For the text-containing cell, return its midpoint in [X, Y] coordinate format. 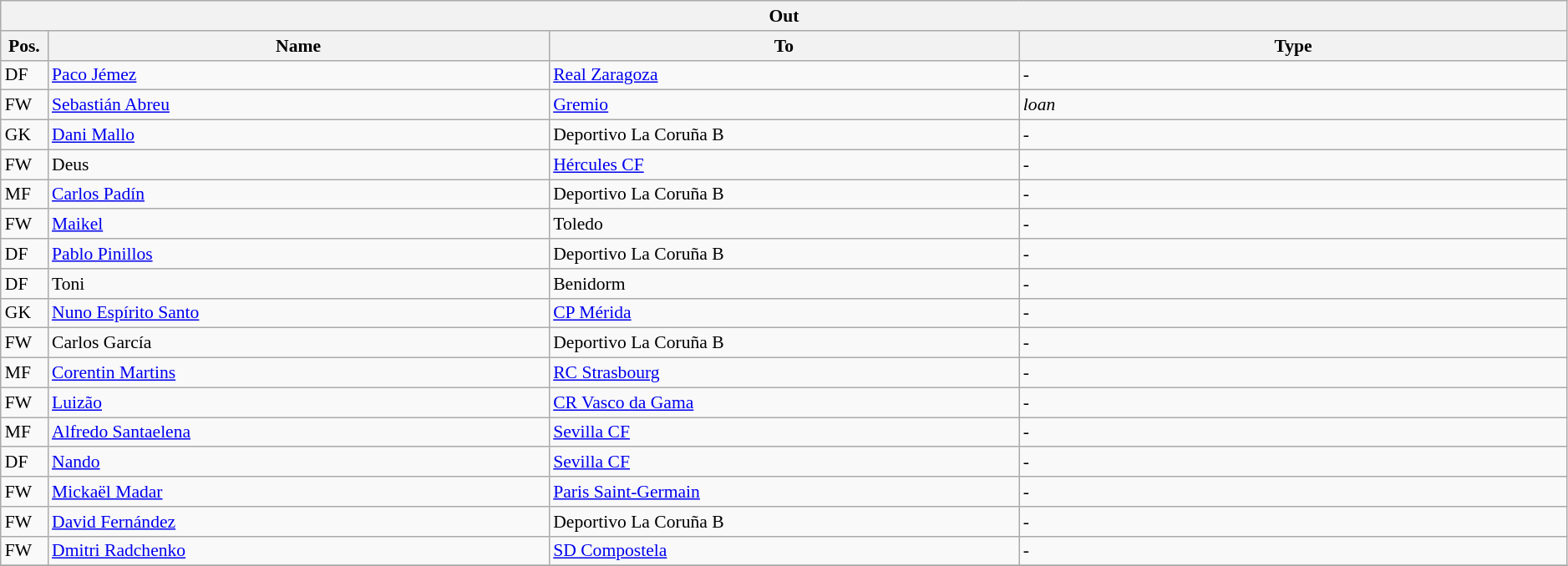
Dmitri Radchenko [298, 551]
Hércules CF [784, 164]
Pos. [24, 46]
Out [784, 16]
Carlos Padín [298, 195]
Paco Jémez [298, 75]
Corentin Martins [298, 373]
Luizão [298, 402]
Gremio [784, 105]
Mickaël Madar [298, 492]
Paris Saint-Germain [784, 492]
Pablo Pinillos [298, 254]
Alfredo Santaelena [298, 432]
Dani Mallo [298, 135]
Toni [298, 284]
loan [1293, 105]
CR Vasco da Gama [784, 402]
Nando [298, 462]
To [784, 46]
Maikel [298, 225]
David Fernández [298, 522]
RC Strasbourg [784, 373]
Carlos García [298, 343]
CP Mérida [784, 313]
Nuno Espírito Santo [298, 313]
Type [1293, 46]
SD Compostela [784, 551]
Real Zaragoza [784, 75]
Deus [298, 164]
Name [298, 46]
Toledo [784, 225]
Sebastián Abreu [298, 105]
Benidorm [784, 284]
